Scan for the cell matching the given text and deliver its [X, Y] coordinate at center. 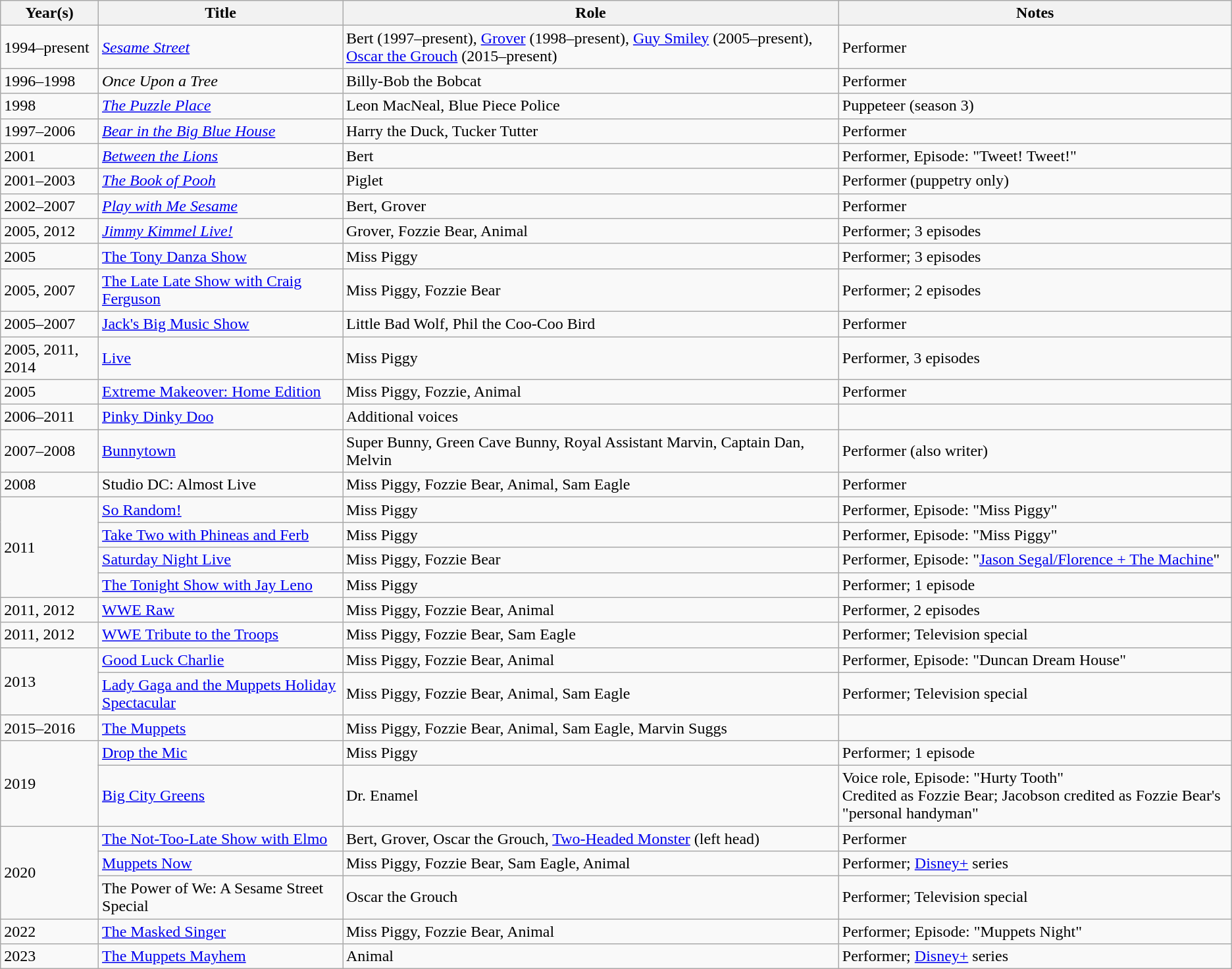
Role [590, 13]
Big City Greens [221, 795]
1994–present [50, 47]
The Muppets [221, 728]
Performer, Episode: "Duncan Dream House" [1035, 660]
2001 [50, 156]
Bert [590, 156]
Additional voices [590, 417]
2001–2003 [50, 181]
The Power of We: A Sesame Street Special [221, 897]
2015–2016 [50, 728]
Take Two with Phineas and Ferb [221, 535]
2002–2007 [50, 206]
WWE Raw [221, 610]
2023 [50, 957]
WWE Tribute to the Troops [221, 635]
Dr. Enamel [590, 795]
1996–1998 [50, 81]
Bert (1997–present), Grover (1998–present), Guy Smiley (2005–present), Oscar the Grouch (2015–present) [590, 47]
The Tony Danza Show [221, 256]
Miss Piggy, Fozzie, Animal [590, 392]
Performer (also writer) [1035, 451]
Saturday Night Live [221, 560]
Year(s) [50, 13]
2013 [50, 682]
Billy-Bob the Bobcat [590, 81]
Little Bad Wolf, Phil the Coo-Coo Bird [590, 324]
Notes [1035, 13]
2011 [50, 547]
Lady Gaga and the Muppets Holiday Spectacular [221, 693]
Jack's Big Music Show [221, 324]
Bear in the Big Blue House [221, 131]
Good Luck Charlie [221, 660]
Muppets Now [221, 864]
Performer, Episode: "Jason Segal/Florence + The Machine" [1035, 560]
Bunnytown [221, 451]
Harry the Duck, Tucker Tutter [590, 131]
Performer, Episode: "Tweet! Tweet!" [1035, 156]
2020 [50, 872]
Grover, Fozzie Bear, Animal [590, 231]
Super Bunny, Green Cave Bunny, Royal Assistant Marvin, Captain Dan, Melvin [590, 451]
Oscar the Grouch [590, 897]
The Late Late Show with Craig Ferguson [221, 289]
Leon MacNeal, Blue Piece Police [590, 106]
1997–2006 [50, 131]
1998 [50, 106]
Studio DC: Almost Live [221, 485]
The Tonight Show with Jay Leno [221, 585]
Performer (puppetry only) [1035, 181]
The Not-Too-Late Show with Elmo [221, 839]
Live [221, 358]
Performer, 3 episodes [1035, 358]
The Muppets Mayhem [221, 957]
Title [221, 13]
Once Upon a Tree [221, 81]
Drop the Mic [221, 753]
Jimmy Kimmel Live! [221, 231]
2019 [50, 783]
2005, 2007 [50, 289]
2008 [50, 485]
2022 [50, 932]
Play with Me Sesame [221, 206]
Performer; Episode: "Muppets Night" [1035, 932]
The Book of Pooh [221, 181]
Pinky Dinky Doo [221, 417]
Animal [590, 957]
Bert, Grover, Oscar the Grouch, Two-Headed Monster (left head) [590, 839]
Puppeteer (season 3) [1035, 106]
Between the Lions [221, 156]
Piglet [590, 181]
2006–2011 [50, 417]
Sesame Street [221, 47]
Performer; 2 episodes [1035, 289]
2005, 2011, 2014 [50, 358]
Miss Piggy, Fozzie Bear, Animal, Sam Eagle, Marvin Suggs [590, 728]
Voice role, Episode: "Hurty Tooth"Credited as Fozzie Bear; Jacobson credited as Fozzie Bear's "personal handyman" [1035, 795]
So Random! [221, 510]
2005–2007 [50, 324]
The Masked Singer [221, 932]
2007–2008 [50, 451]
2005, 2012 [50, 231]
Performer, 2 episodes [1035, 610]
The Puzzle Place [221, 106]
Miss Piggy, Fozzie Bear, Sam Eagle [590, 635]
Extreme Makeover: Home Edition [221, 392]
Miss Piggy, Fozzie Bear, Sam Eagle, Animal [590, 864]
Bert, Grover [590, 206]
